Detect which cell encompasses the target text, then output its (x, y) center coordinate. 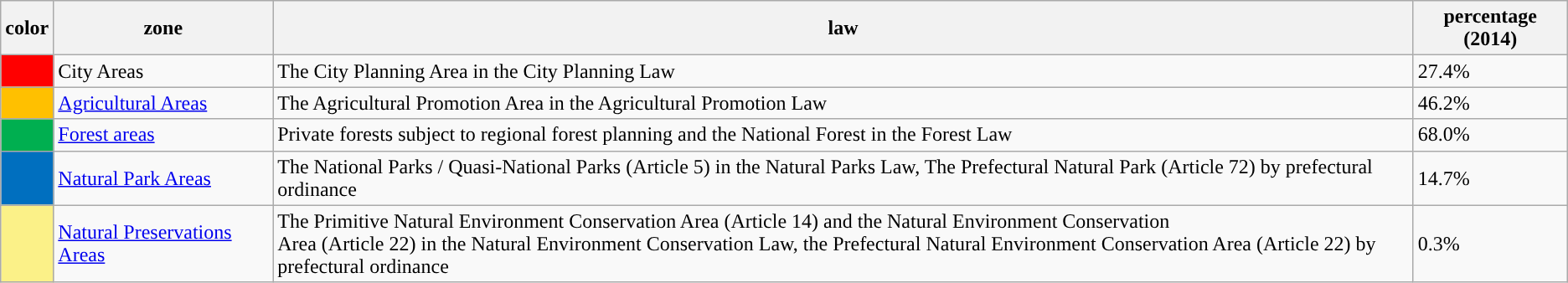
City Areas (163, 71)
0.3% (1490, 244)
Natural Preservations Areas (163, 244)
14.7% (1490, 178)
Agricultural Areas (163, 103)
Private forests subject to regional forest planning and the National Forest in the Forest Law (843, 135)
percentage (2014) (1490, 28)
68.0% (1490, 135)
Forest areas (163, 135)
The Agricultural Promotion Area in the Agricultural Promotion Law (843, 103)
The National Parks / Quasi-National Parks (Article 5) in the Natural Parks Law, The Prefectural Natural Park (Article 72) by prefectural ordinance (843, 178)
46.2% (1490, 103)
Natural Park Areas (163, 178)
law (843, 28)
The City Planning Area in the City Planning Law (843, 71)
color (27, 28)
zone (163, 28)
27.4% (1490, 71)
